For the text-containing cell, return its midpoint in (X, Y) coordinate format. 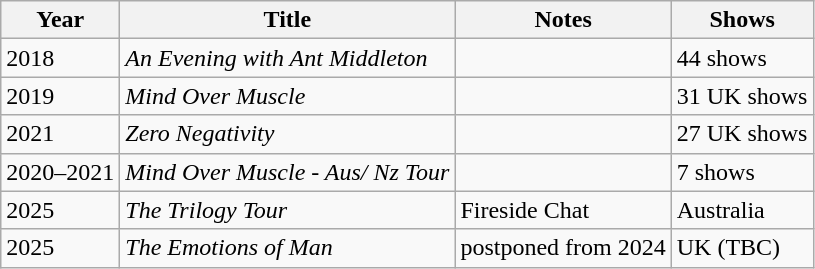
2018 (60, 58)
Year (60, 20)
UK (TBC) (742, 248)
Zero Negativity (288, 134)
Shows (742, 20)
Mind Over Muscle (288, 96)
44 shows (742, 58)
31 UK shows (742, 96)
The Emotions of Man (288, 248)
Notes (563, 20)
Fireside Chat (563, 210)
Australia (742, 210)
postponed from 2024 (563, 248)
7 shows (742, 172)
2021 (60, 134)
Title (288, 20)
The Trilogy Tour (288, 210)
27 UK shows (742, 134)
2019 (60, 96)
2020–2021 (60, 172)
Mind Over Muscle - Aus/ Nz Tour (288, 172)
An Evening with Ant Middleton (288, 58)
